Pinpoint the cell where the given text exists, returning its [x, y] midpoint coordinate. 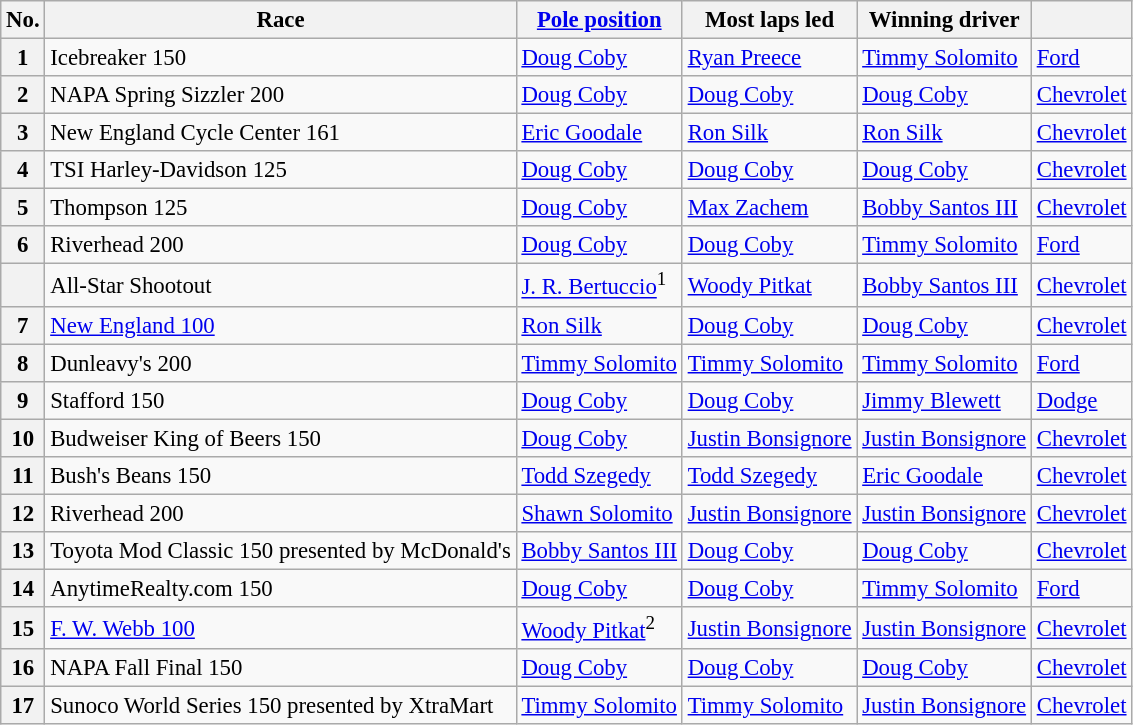
15 [23, 628]
Race [280, 20]
Woody Pitkat2 [599, 628]
10 [23, 438]
Bush's Beans 150 [280, 476]
Dodge [1081, 400]
Budweiser King of Beers 150 [280, 438]
F. W. Webb 100 [280, 628]
Pole position [599, 20]
NAPA Spring Sizzler 200 [280, 95]
6 [23, 245]
J. R. Bertuccio1 [599, 285]
7 [23, 325]
Ryan Preece [770, 58]
New England 100 [280, 325]
11 [23, 476]
Thompson 125 [280, 208]
TSI Harley-Davidson 125 [280, 170]
12 [23, 513]
3 [23, 133]
Jimmy Blewett [944, 400]
All-Star Shootout [280, 285]
New England Cycle Center 161 [280, 133]
16 [23, 668]
17 [23, 706]
Winning driver [944, 20]
8 [23, 363]
NAPA Fall Final 150 [280, 668]
13 [23, 551]
4 [23, 170]
AnytimeRealty.com 150 [280, 588]
Dunleavy's 200 [280, 363]
14 [23, 588]
Icebreaker 150 [280, 58]
No. [23, 20]
Shawn Solomito [599, 513]
Sunoco World Series 150 presented by XtraMart [280, 706]
Toyota Mod Classic 150 presented by McDonald's [280, 551]
Woody Pitkat [770, 285]
1 [23, 58]
2 [23, 95]
Max Zachem [770, 208]
Most laps led [770, 20]
5 [23, 208]
Stafford 150 [280, 400]
9 [23, 400]
